From the cell containing the given text, extract its center point as [X, Y] coordinate. 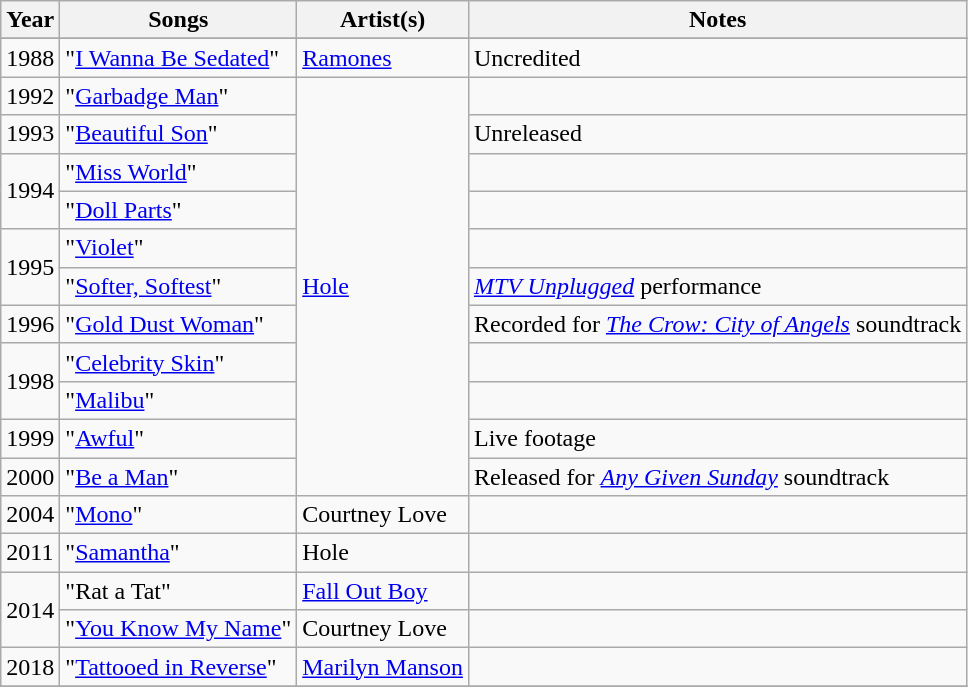
1998 [30, 381]
Notes [717, 20]
1995 [30, 267]
"Garbadge Man" [178, 96]
Songs [178, 20]
Recorded for The Crow: City of Angels soundtrack [717, 324]
Year [30, 20]
"Malibu" [178, 400]
Artist(s) [383, 20]
Live footage [717, 438]
1999 [30, 438]
"Softer, Softest" [178, 286]
"Samantha" [178, 553]
"I Wanna Be Sedated" [178, 58]
2011 [30, 553]
"Be a Man" [178, 477]
Marilyn Manson [383, 667]
"Miss World" [178, 172]
"Mono" [178, 515]
"Celebrity Skin" [178, 362]
Unreleased [717, 134]
Uncredited [717, 58]
"Tattooed in Reverse" [178, 667]
2018 [30, 667]
"Gold Dust Woman" [178, 324]
1988 [30, 58]
Ramones [383, 58]
"Rat a Tat" [178, 591]
MTV Unplugged performance [717, 286]
"Violet" [178, 248]
1996 [30, 324]
1994 [30, 191]
2014 [30, 610]
1992 [30, 96]
"Awful" [178, 438]
1993 [30, 134]
Released for Any Given Sunday soundtrack [717, 477]
"You Know My Name" [178, 629]
2000 [30, 477]
Fall Out Boy [383, 591]
2004 [30, 515]
"Beautiful Son" [178, 134]
"Doll Parts" [178, 210]
